Return the [X, Y] coordinate for the center point of the cell that contains the specified text.  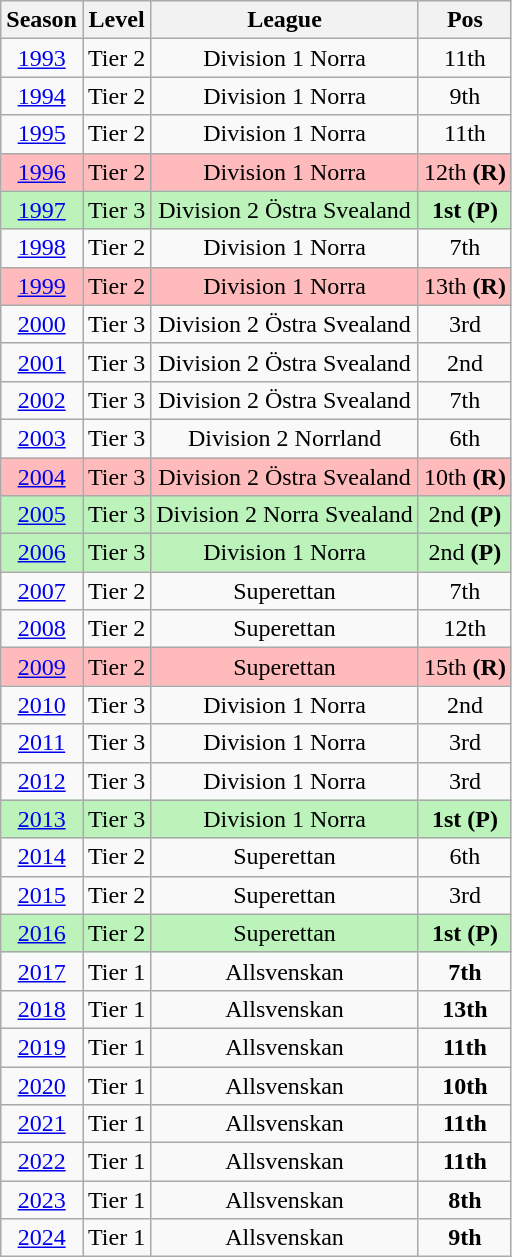
Pos [464, 20]
2012 [42, 781]
1994 [42, 96]
2002 [42, 400]
2014 [42, 857]
2019 [42, 1047]
12th (R) [464, 172]
2007 [42, 591]
12th [464, 629]
2017 [42, 971]
2003 [42, 438]
2011 [42, 743]
Division 2 Norra Svealand [285, 515]
League [285, 20]
Level [116, 20]
2013 [42, 819]
2004 [42, 477]
1997 [42, 210]
1995 [42, 134]
2010 [42, 705]
1998 [42, 248]
2008 [42, 629]
Season [42, 20]
1996 [42, 172]
2024 [42, 1238]
2005 [42, 515]
2016 [42, 933]
15th (R) [464, 667]
2000 [42, 324]
2009 [42, 667]
2021 [42, 1124]
8th [464, 1200]
Division 2 Norrland [285, 438]
2023 [42, 1200]
1999 [42, 286]
2022 [42, 1162]
2006 [42, 553]
2015 [42, 895]
13th (R) [464, 286]
13th [464, 1009]
2018 [42, 1009]
10th (R) [464, 477]
2001 [42, 362]
2020 [42, 1085]
10th [464, 1085]
1993 [42, 58]
